From the cell containing the given text, extract its center point as [x, y] coordinate. 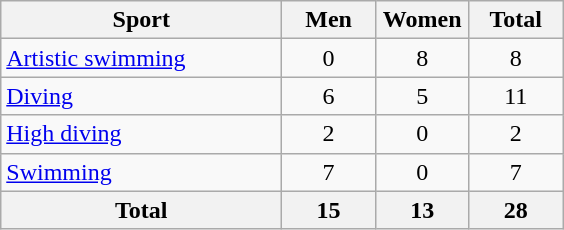
Swimming [142, 172]
High diving [142, 134]
6 [329, 96]
Men [329, 20]
Diving [142, 96]
Sport [142, 20]
11 [516, 96]
5 [422, 96]
28 [516, 210]
13 [422, 210]
Artistic swimming [142, 58]
Women [422, 20]
15 [329, 210]
